Output the [X, Y] coordinate of the center of the cell containing the given text.  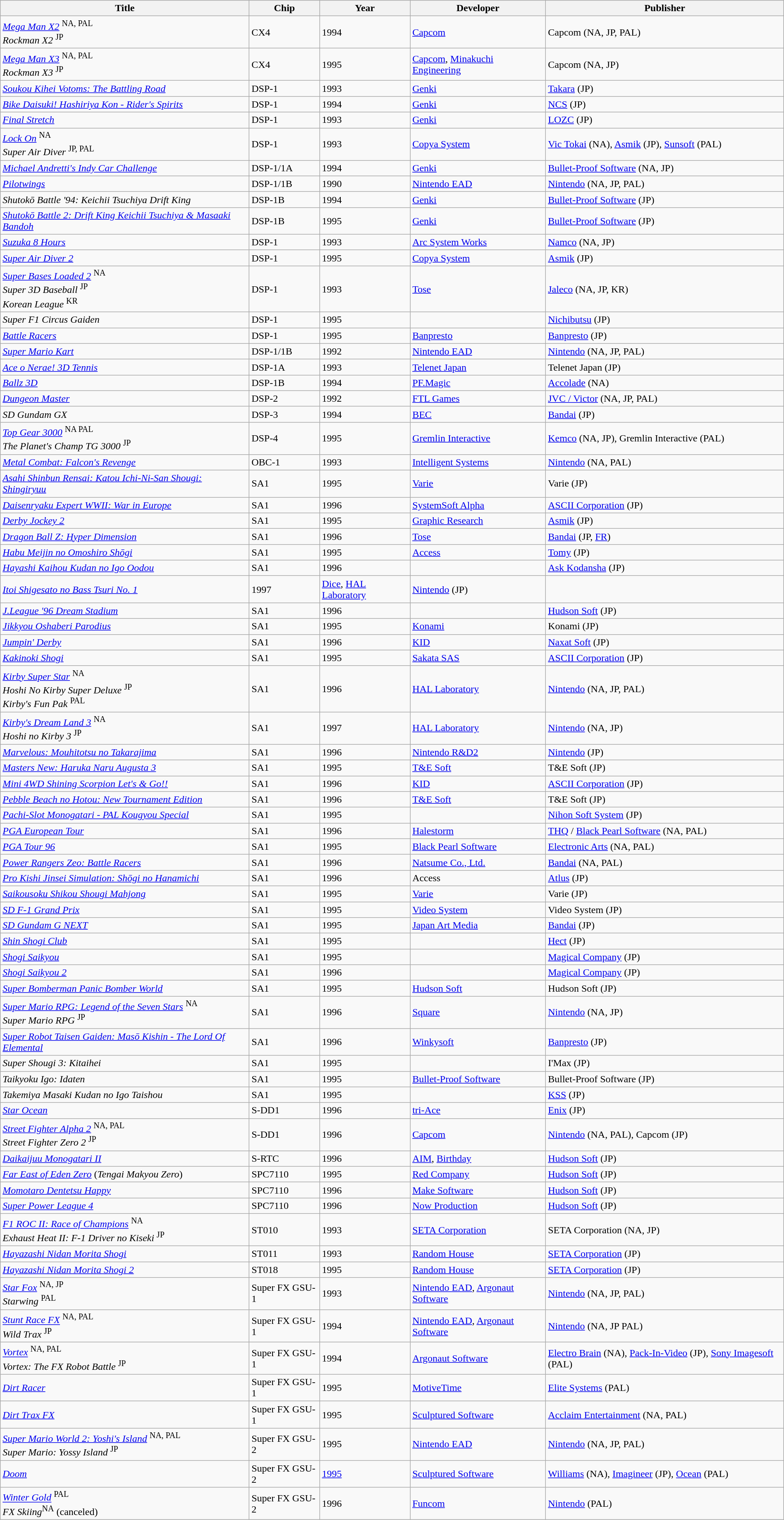
Video System (JP) [665, 910]
Gremlin Interactive [478, 438]
Halestorm [478, 831]
PGA Tour 96 [125, 846]
Electronic Arts (NA, PAL) [665, 846]
Electro Brain (NA), Pack-In-Video (JP), Sony Imagesoft (PAL) [665, 1358]
Atlus (JP) [665, 878]
NCS (JP) [665, 104]
Super Bases Loaded 2 NASuper 3D Baseball JPKorean League KR [125, 289]
Hayashi Kaihou Kudan no Igo Oodou [125, 568]
Metal Combat: Falcon's Revenge [125, 463]
Year [365, 8]
Winkysoft [478, 1042]
Pachi-Slot Monogatari - PAL Kougyou Special [125, 815]
Dirt Trax FX [125, 1415]
Sakata SAS [478, 658]
Nichibutsu (JP) [665, 320]
Dungeon Master [125, 398]
Winter Gold PALFX SkiingNA (canceled) [125, 1503]
DSP-2 [284, 398]
Super Robot Taisen Gaiden: Masō Kishin - The Lord Of Elemental [125, 1042]
Super F1 Circus Gaiden [125, 320]
Soukou Kihei Votoms: The Battling Road [125, 89]
Star Ocean [125, 1110]
tri-Ace [478, 1110]
SD Gundam GX [125, 414]
Bullet-Proof Software [478, 1079]
Pilotwings [125, 184]
Nintendo (NA, PAL) [665, 463]
DSP-4 [284, 438]
Bike Daisuki! Hashiriya Kon - Rider's Spirits [125, 104]
Daikaijuu Monogatari II [125, 1158]
Capcom (NA, JP) [665, 65]
Momotaro Dentetsu Happy [125, 1190]
Nihon Soft System (JP) [665, 815]
Bandai (JP, FR) [665, 537]
Hudson Soft [478, 988]
Shogi Saikyou [125, 957]
Super Shougi 3: Kitaihei [125, 1063]
J.League '96 Dream Stadium [125, 611]
Ballz 3D [125, 383]
Habu Meijin no Omoshiro Shōgi [125, 552]
Argonaut Software [478, 1358]
Dice, HAL Laboratory [365, 589]
Jumpin' Derby [125, 642]
Star Fox NA, JPStarwing PAL [125, 1294]
Acclaim Entertainment (NA, PAL) [665, 1415]
DSP-1/1A [284, 168]
Itoi Shigesato no Bass Tsuri No. 1 [125, 589]
Intelligent Systems [478, 463]
S-RTC [284, 1158]
Bullet-Proof Software (NA, JP) [665, 168]
Dragon Ball Z: Hyper Dimension [125, 537]
Shutokō Battle '94: Keichii Tsuchiya Drift King [125, 199]
Developer [478, 8]
Now Production [478, 1206]
SETA Corporation [478, 1230]
Saikousoku Shikou Shougi Mahjong [125, 894]
Derby Jockey 2 [125, 521]
Black Pearl Software [478, 846]
Doom [125, 1474]
Tomy (JP) [665, 552]
LOZC (JP) [665, 120]
Konami (JP) [665, 626]
Takara (JP) [665, 89]
ST018 [284, 1270]
Final Stretch [125, 120]
Super Mario RPG: Legend of the Seven Stars NASuper Mario RPG JP [125, 1012]
Street Fighter Alpha 2 NA, PALStreet Fighter Zero 2 JP [125, 1134]
SD F-1 Grand Prix [125, 910]
THQ / Black Pearl Software (NA, PAL) [665, 831]
Ace o Nerae! 3D Tennis [125, 367]
Publisher [665, 8]
Hect (JP) [665, 941]
Marvelous: Mouhitotsu no Takarajima [125, 752]
MotiveTime [478, 1388]
Kakinoki Shogi [125, 658]
Daisenryaku Expert WWII: War in Europe [125, 505]
Top Gear 3000 NA PALThe Planet's Champ TG 3000 JP [125, 438]
PF.Magic [478, 383]
Telenet Japan (JP) [665, 367]
Video System [478, 910]
Square [478, 1012]
Super Mario Kart [125, 351]
Title [125, 8]
Battle Racers [125, 336]
ST010 [284, 1230]
PGA European Tour [125, 831]
Namco (NA, JP) [665, 242]
Williams (NA), Imagineer (JP), Ocean (PAL) [665, 1474]
Michael Andretti's Indy Car Challenge [125, 168]
Kirby's Dream Land 3 NAHoshi no Kirby 3 JP [125, 728]
Shutokō Battle 2: Drift King Keichii Tsuchiya & Masaaki Bandoh [125, 221]
Nintendo (NA, JP PAL) [665, 1326]
Nintendo R&D2 [478, 752]
SETA Corporation (NA, JP) [665, 1230]
SD Gundam G NEXT [125, 925]
Telenet Japan [478, 367]
Nintendo (PAL) [665, 1503]
I'Max (JP) [665, 1063]
Japan Art Media [478, 925]
Elite Systems (PAL) [665, 1388]
Natsume Co., Ltd. [478, 862]
Mini 4WD Shining Scorpion Let's & Go!! [125, 784]
Accolade (NA) [665, 383]
Super Mario World 2: Yoshi's Island NA, PALSuper Mario: Yossy Island JP [125, 1444]
F1 ROC II: Race of Champions NAExhaust Heat II: F-1 Driver no Kiseki JP [125, 1230]
Kirby Super Star NAHoshi No Kirby Super Deluxe JPKirby's Fun Pak PAL [125, 689]
Asahi Shinbun Rensai: Katou Ichi-Ni-San Shougi: Shingiryuu [125, 484]
Banpresto [478, 336]
Lock On NASuper Air Diver JP, PAL [125, 144]
Kemco (NA, JP), Gremlin Interactive (PAL) [665, 438]
Nintendo (NA, PAL), Capcom (JP) [665, 1134]
Enix (JP) [665, 1110]
Super Air Diver 2 [125, 258]
AIM, Birthday [478, 1158]
Suzuka 8 Hours [125, 242]
OBC-1 [284, 463]
Stunt Race FX NA, PALWild Trax JP [125, 1326]
Bandai (NA, PAL) [665, 862]
Naxat Soft (JP) [665, 642]
Konami [478, 626]
Pro Kishi Jinsei Simulation: Shōgi no Hanamichi [125, 878]
Arc System Works [478, 242]
Funcom [478, 1503]
KSS (JP) [665, 1095]
Mega Man X2 NA, PALRockman X2 JP [125, 32]
Pebble Beach no Hotou: New Tournament Edition [125, 799]
Power Rangers Zeo: Battle Racers [125, 862]
DSP-1A [284, 367]
Red Company [478, 1174]
DSP-3 [284, 414]
Chip [284, 8]
Super Power League 4 [125, 1206]
BEC [478, 414]
Far East of Eden Zero (Tengai Makyou Zero) [125, 1174]
Vic Tokai (NA), Asmik (JP), Sunsoft (PAL) [665, 144]
Graphic Research [478, 521]
Ask Kodansha (JP) [665, 568]
Mega Man X3 NA, PALRockman X3 JP [125, 65]
Make Software [478, 1190]
Super Bomberman Panic Bomber World [125, 988]
ST011 [284, 1254]
SystemSoft Alpha [478, 505]
JVC / Victor (NA, JP, PAL) [665, 398]
Takemiya Masaki Kudan no Igo Taishou [125, 1095]
Dirt Racer [125, 1388]
Hayazashi Nidan Morita Shogi 2 [125, 1270]
Capcom, Minakuchi Engineering [478, 65]
Vortex NA, PALVortex: The FX Robot Battle JP [125, 1358]
FTL Games [478, 398]
1990 [365, 184]
Masters New: Haruka Naru Augusta 3 [125, 768]
Jikkyou Oshaberi Parodius [125, 626]
Jaleco (NA, JP, KR) [665, 289]
Shogi Saikyou 2 [125, 973]
Taikyoku Igo: Idaten [125, 1079]
Hayazashi Nidan Morita Shogi [125, 1254]
Shin Shogi Club [125, 941]
Capcom (NA, JP, PAL) [665, 32]
